Find where the given text appears and provide that cell's center as (X, Y) coordinate. 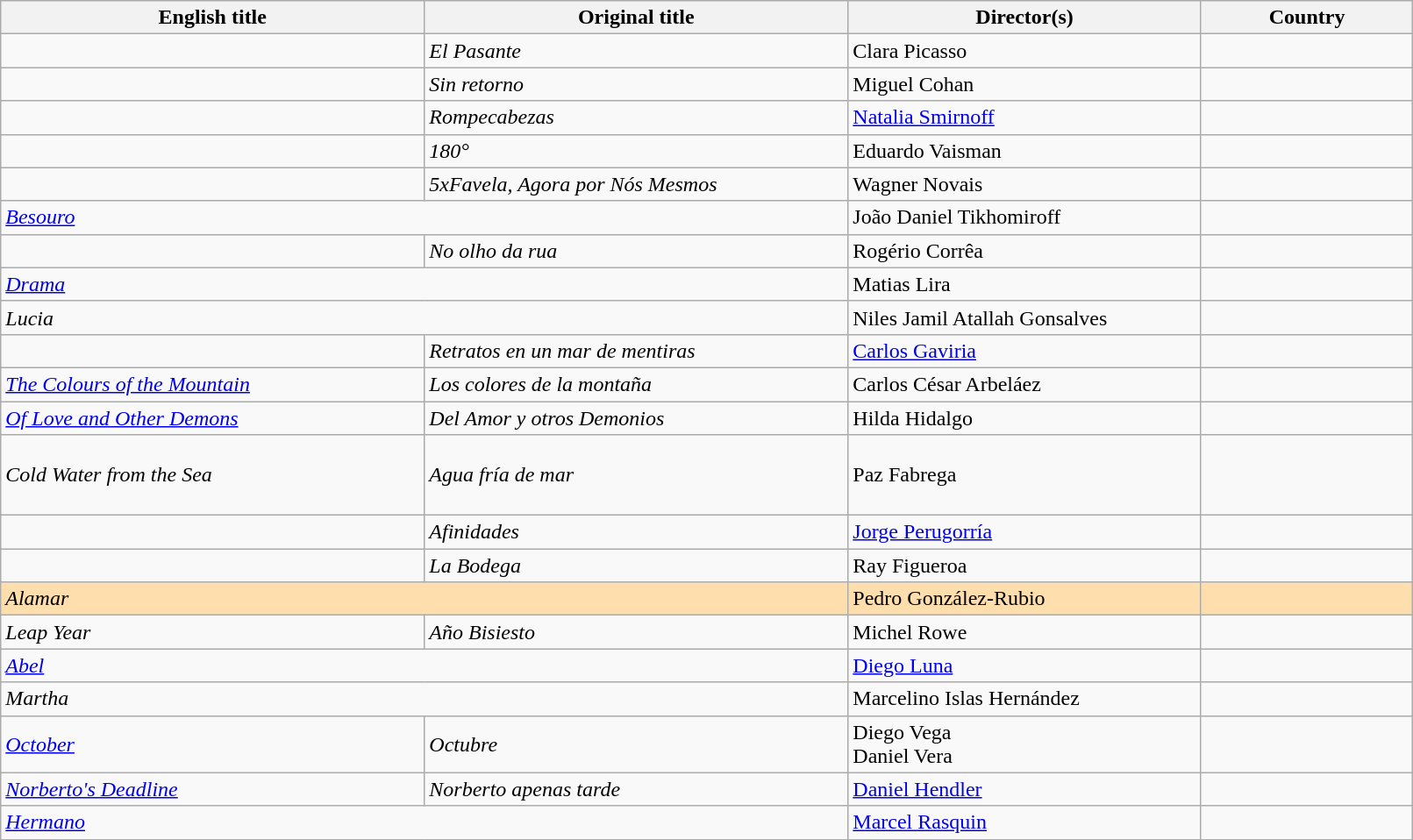
Retratos en un mar de mentiras (637, 351)
Cold Water from the Sea (212, 475)
Afinidades (637, 532)
Abel (425, 666)
João Daniel Tikhomiroff (1024, 217)
Country (1307, 18)
Matias Lira (1024, 284)
No olho da rua (637, 251)
Marcel Rasquin (1024, 822)
Rogério Corrêa (1024, 251)
Eduardo Vaisman (1024, 151)
Año Bisiesto (637, 632)
The Colours of the Mountain (212, 384)
Alamar (425, 599)
Del Amor y otros Demonios (637, 418)
Miguel Cohan (1024, 84)
Drama (425, 284)
Rompecabezas (637, 117)
El Pasante (637, 51)
Carlos César Arbeláez (1024, 384)
Director(s) (1024, 18)
Agua fría de mar (637, 475)
5xFavela, Agora por Nós Mesmos (637, 184)
Hilda Hidalgo (1024, 418)
Leap Year (212, 632)
Daniel Hendler (1024, 789)
Octubre (637, 744)
Besouro (425, 217)
Norberto apenas tarde (637, 789)
Martha (425, 699)
Niles Jamil Atallah Gonsalves (1024, 317)
Pedro González-Rubio (1024, 599)
Diego Luna (1024, 666)
180° (637, 151)
Carlos Gaviria (1024, 351)
Paz Fabrega (1024, 475)
La Bodega (637, 566)
Jorge Perugorría (1024, 532)
Los colores de la montaña (637, 384)
Wagner Novais (1024, 184)
Sin retorno (637, 84)
Original title (637, 18)
Hermano (425, 822)
Michel Rowe (1024, 632)
Norberto's Deadline (212, 789)
Ray Figueroa (1024, 566)
Diego VegaDaniel Vera (1024, 744)
October (212, 744)
Lucia (425, 317)
Natalia Smirnoff (1024, 117)
Of Love and Other Demons (212, 418)
English title (212, 18)
Clara Picasso (1024, 51)
Marcelino Islas Hernández (1024, 699)
